Scan for the cell matching the given text and deliver its (X, Y) coordinate at center. 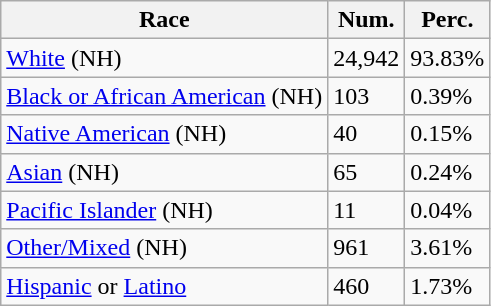
40 (366, 134)
0.24% (448, 172)
Hispanic or Latino (164, 286)
Race (164, 20)
961 (366, 248)
Pacific Islander (NH) (164, 210)
White (NH) (164, 58)
11 (366, 210)
0.39% (448, 96)
Other/Mixed (NH) (164, 248)
1.73% (448, 286)
Asian (NH) (164, 172)
Native American (NH) (164, 134)
103 (366, 96)
65 (366, 172)
Black or African American (NH) (164, 96)
460 (366, 286)
Perc. (448, 20)
3.61% (448, 248)
0.04% (448, 210)
Num. (366, 20)
24,942 (366, 58)
0.15% (448, 134)
93.83% (448, 58)
